Extract the [X, Y] coordinate from the center of the cell holding the provided text.  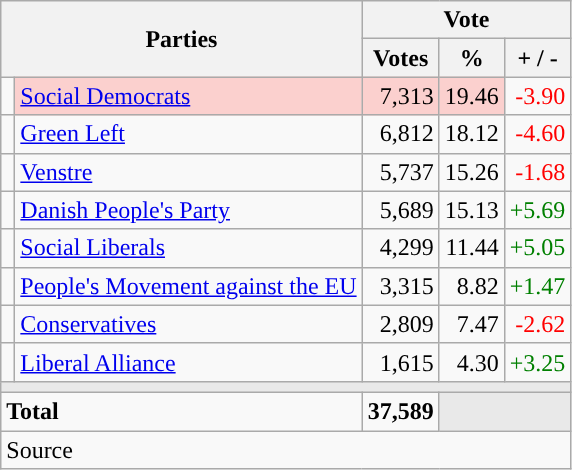
Green Left [188, 134]
Votes [400, 58]
6,812 [400, 134]
37,589 [400, 411]
1,615 [400, 362]
8.82 [472, 286]
Danish People's Party [188, 210]
Social Democrats [188, 96]
11.44 [472, 248]
5,737 [400, 172]
15.13 [472, 210]
Venstre [188, 172]
Total [182, 411]
3,315 [400, 286]
Source [286, 449]
-3.90 [538, 96]
2,809 [400, 324]
% [472, 58]
-1.68 [538, 172]
+ / - [538, 58]
Social Liberals [188, 248]
Vote [466, 20]
+1.47 [538, 286]
-2.62 [538, 324]
Parties [182, 39]
7,313 [400, 96]
4.30 [472, 362]
Liberal Alliance [188, 362]
5,689 [400, 210]
People's Movement against the EU [188, 286]
15.26 [472, 172]
+5.69 [538, 210]
4,299 [400, 248]
-4.60 [538, 134]
19.46 [472, 96]
+3.25 [538, 362]
Conservatives [188, 324]
18.12 [472, 134]
7.47 [472, 324]
+5.05 [538, 248]
